Locate the cell with the specified text and output its [x, y] center coordinate. 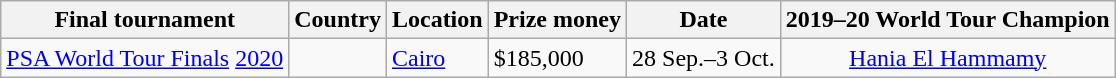
PSA World Tour Finals 2020 [145, 58]
$185,000 [557, 58]
28 Sep.–3 Oct. [704, 58]
Hania El Hammamy [948, 58]
Country [338, 20]
Date [704, 20]
Location [437, 20]
Prize money [557, 20]
2019–20 World Tour Champion [948, 20]
Cairo [437, 58]
Final tournament [145, 20]
